Detect which cell encompasses the target text, then output its (X, Y) center coordinate. 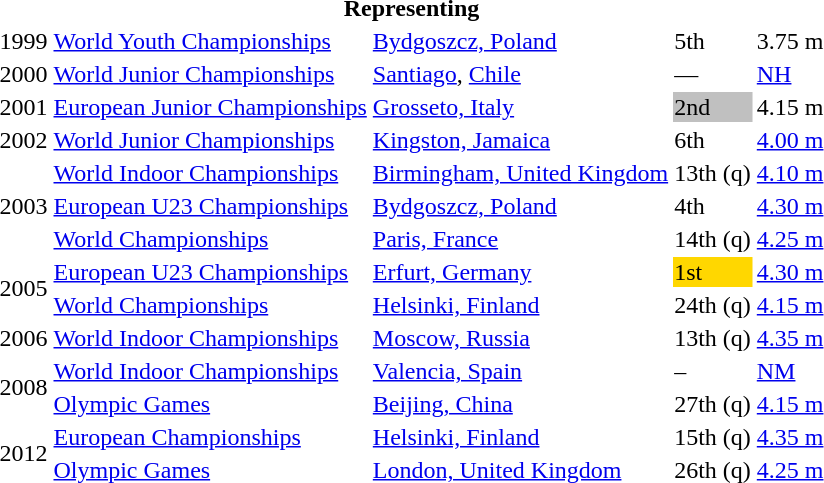
Beijing, China (520, 404)
6th (713, 140)
Moscow, Russia (520, 338)
27th (q) (713, 404)
Birmingham, United Kingdom (520, 173)
24th (q) (713, 305)
1st (713, 272)
15th (q) (713, 437)
World Youth Championships (210, 41)
European Junior Championships (210, 107)
Grosseto, Italy (520, 107)
2nd (713, 107)
Erfurt, Germany (520, 272)
Olympic Games (210, 404)
— (713, 74)
Santiago, Chile (520, 74)
European Championships (210, 437)
– (713, 371)
14th (q) (713, 239)
Valencia, Spain (520, 371)
Paris, France (520, 239)
4th (713, 206)
Kingston, Jamaica (520, 140)
5th (713, 41)
